Return (X, Y) of the center of cell containing provided text 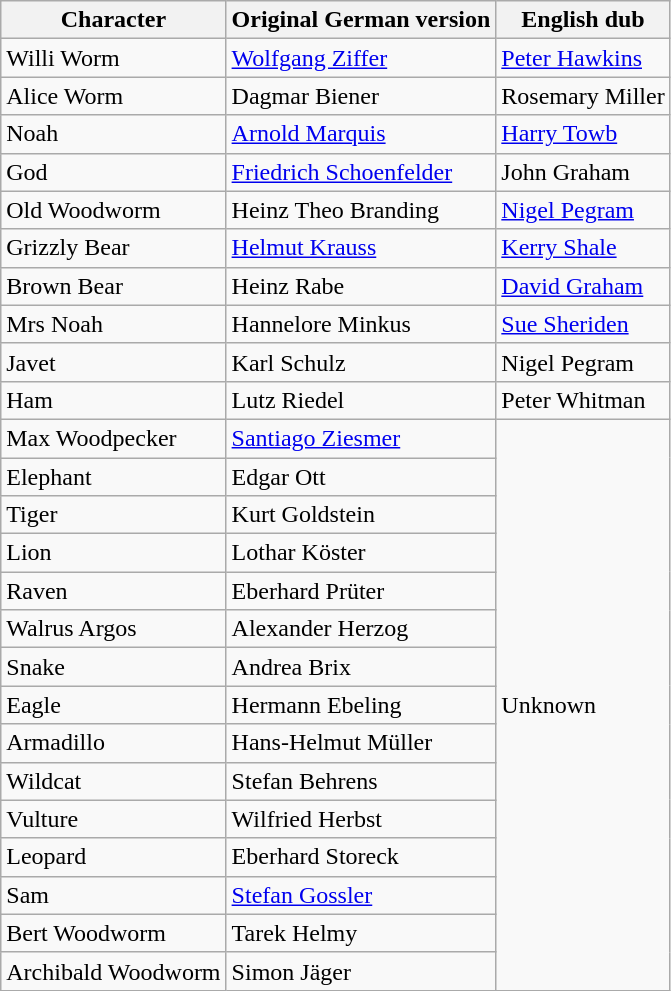
Peter Hawkins (583, 58)
Simon Jäger (361, 971)
Lutz Riedel (361, 400)
Leopard (114, 857)
Hermann Ebeling (361, 705)
John Graham (583, 172)
Kurt Goldstein (361, 515)
Eagle (114, 705)
Wildcat (114, 781)
Andrea Brix (361, 667)
Eberhard Storeck (361, 857)
Heinz Rabe (361, 286)
Hans-Helmut Müller (361, 743)
Lothar Köster (361, 553)
Noah (114, 134)
Walrus Argos (114, 629)
Tiger (114, 515)
Wilfried Herbst (361, 819)
Peter Whitman (583, 400)
Character (114, 20)
Friedrich Schoenfelder (361, 172)
Ham (114, 400)
Alice Worm (114, 96)
Wolfgang Ziffer (361, 58)
Javet (114, 362)
Arnold Marquis (361, 134)
Brown Bear (114, 286)
Edgar Ott (361, 477)
Harry Towb (583, 134)
Bert Woodworm (114, 933)
Snake (114, 667)
Alexander Herzog (361, 629)
Grizzly Bear (114, 248)
Hannelore Minkus (361, 324)
Karl Schulz (361, 362)
Eberhard Prüter (361, 591)
Sam (114, 895)
Rosemary Miller (583, 96)
Archibald Woodworm (114, 971)
Willi Worm (114, 58)
Vulture (114, 819)
English dub (583, 20)
Dagmar Biener (361, 96)
Tarek Helmy (361, 933)
Elephant (114, 477)
Old Woodworm (114, 210)
Lion (114, 553)
Raven (114, 591)
Mrs Noah (114, 324)
God (114, 172)
Original German version (361, 20)
David Graham (583, 286)
Stefan Gossler (361, 895)
Kerry Shale (583, 248)
Heinz Theo Branding (361, 210)
Unknown (583, 704)
Armadillo (114, 743)
Helmut Krauss (361, 248)
Sue Sheriden (583, 324)
Max Woodpecker (114, 438)
Stefan Behrens (361, 781)
Santiago Ziesmer (361, 438)
